Capture the cell that displays the provided text and extract its [X, Y] central coordinate. 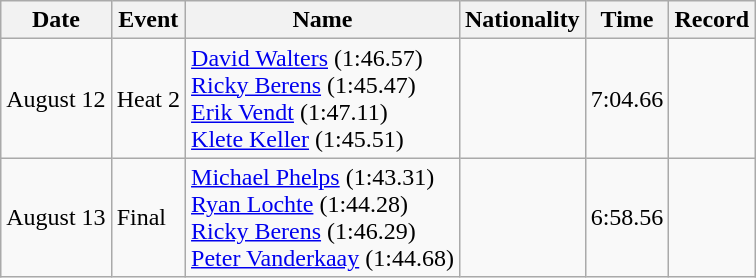
Date [56, 20]
August 12 [56, 98]
Time [627, 20]
David Walters (1:46.57)Ricky Berens (1:45.47)Erik Vendt (1:47.11)Klete Keller (1:45.51) [323, 98]
6:58.56 [627, 218]
Record [712, 20]
Heat 2 [148, 98]
Name [323, 20]
August 13 [56, 218]
Final [148, 218]
7:04.66 [627, 98]
Nationality [522, 20]
Michael Phelps (1:43.31)Ryan Lochte (1:44.28)Ricky Berens (1:46.29)Peter Vanderkaay (1:44.68) [323, 218]
Event [148, 20]
